For the text-containing cell, return its midpoint in [x, y] coordinate format. 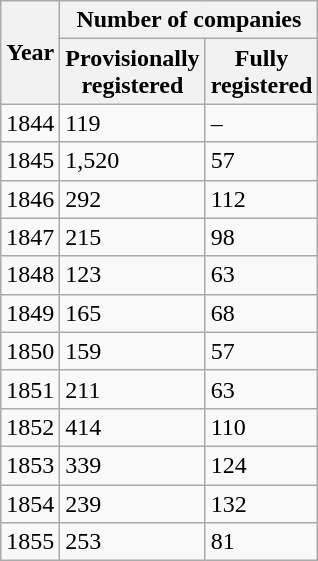
Fullyregistered [262, 72]
1845 [30, 161]
1854 [30, 503]
Provisionallyregistered [132, 72]
1852 [30, 427]
1853 [30, 465]
1,520 [132, 161]
Number of companies [189, 20]
Year [30, 52]
215 [132, 237]
1847 [30, 237]
159 [132, 351]
1848 [30, 275]
1849 [30, 313]
68 [262, 313]
– [262, 123]
1850 [30, 351]
123 [132, 275]
339 [132, 465]
81 [262, 542]
1844 [30, 123]
239 [132, 503]
165 [132, 313]
119 [132, 123]
292 [132, 199]
110 [262, 427]
253 [132, 542]
414 [132, 427]
1851 [30, 389]
98 [262, 237]
132 [262, 503]
211 [132, 389]
112 [262, 199]
1846 [30, 199]
1855 [30, 542]
124 [262, 465]
